Locate the cell with the specified text and output its [x, y] center coordinate. 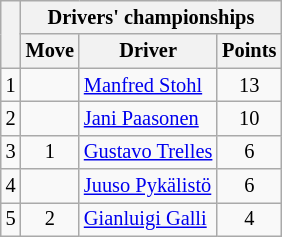
Points [249, 51]
Gustavo Trelles [148, 152]
Driver [148, 51]
Jani Paasonen [148, 118]
Gianluigi Galli [148, 219]
Juuso Pykälistö [148, 186]
Manfred Stohl [148, 85]
5 [11, 219]
10 [249, 118]
Drivers' championships [152, 17]
Move [50, 51]
13 [249, 85]
3 [11, 152]
